Detect which cell encompasses the target text, then output its [x, y] center coordinate. 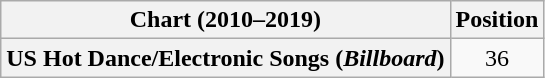
Chart (2010–2019) [226, 20]
Position [497, 20]
US Hot Dance/Electronic Songs (Billboard) [226, 58]
36 [497, 58]
